Output the [x, y] coordinate of the center of the cell containing the given text.  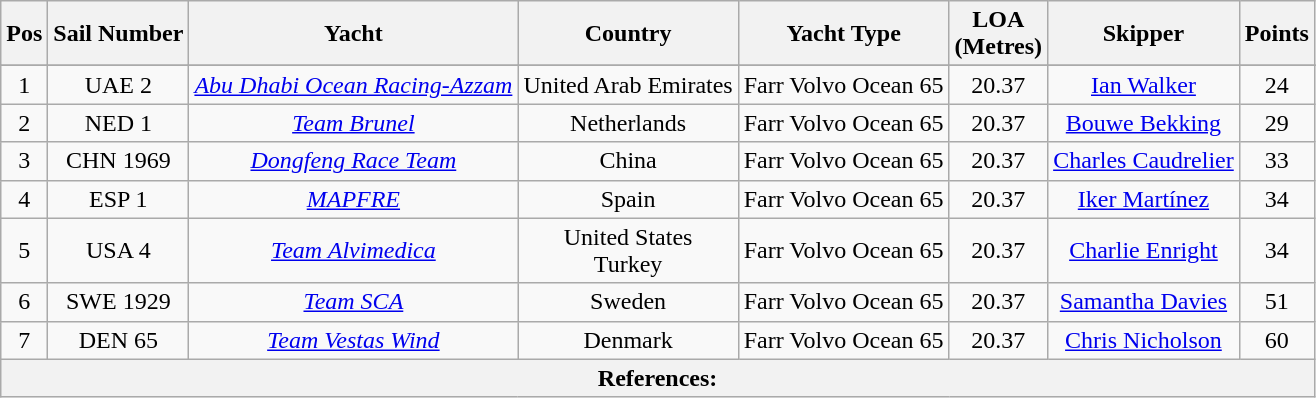
Team SCA [354, 302]
China [628, 161]
NED 1 [118, 123]
1 [24, 85]
5 [24, 250]
Pos [24, 34]
Points [1276, 34]
Denmark [628, 340]
Abu Dhabi Ocean Racing-Azzam [354, 85]
Ian Walker [1144, 85]
51 [1276, 302]
ESP 1 [118, 199]
DEN 65 [118, 340]
Bouwe Bekking [1144, 123]
Yacht [354, 34]
Skipper [1144, 34]
2 [24, 123]
References: [658, 378]
Netherlands [628, 123]
Team Brunel [354, 123]
MAPFRE [354, 199]
Sweden [628, 302]
4 [24, 199]
Charlie Enright [1144, 250]
29 [1276, 123]
Charles Caudrelier [1144, 161]
Dongfeng Race Team [354, 161]
CHN 1969 [118, 161]
Team Alvimedica [354, 250]
3 [24, 161]
LOA(Metres) [998, 34]
60 [1276, 340]
Iker Martínez [1144, 199]
6 [24, 302]
Yacht Type [844, 34]
24 [1276, 85]
7 [24, 340]
Chris Nicholson [1144, 340]
USA 4 [118, 250]
SWE 1929 [118, 302]
33 [1276, 161]
Country [628, 34]
Spain [628, 199]
United Arab Emirates [628, 85]
UAE 2 [118, 85]
Samantha Davies [1144, 302]
United States Turkey [628, 250]
Team Vestas Wind [354, 340]
Sail Number [118, 34]
